Locate the cell with the specified text and output its (X, Y) center coordinate. 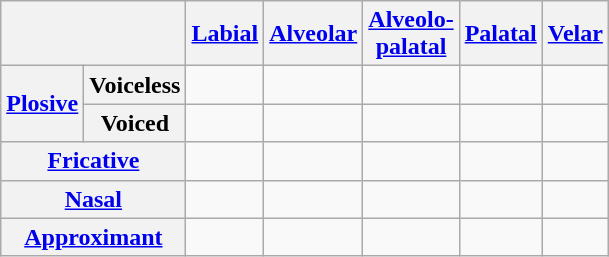
Alveolo-palatal (411, 34)
Fricative (94, 161)
Labial (225, 34)
Approximant (94, 237)
Palatal (500, 34)
Voiced (135, 123)
Plosive (42, 104)
Voiceless (135, 85)
Nasal (94, 199)
Velar (575, 34)
Alveolar (314, 34)
